Capture the cell that displays the provided text and extract its [X, Y] central coordinate. 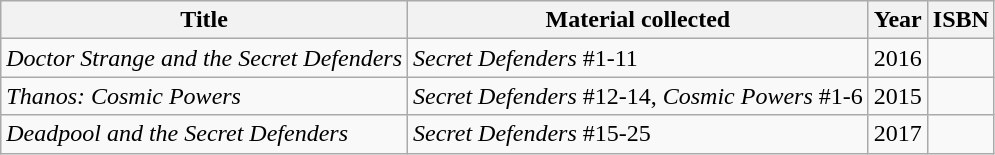
Deadpool and the Secret Defenders [204, 134]
2015 [898, 96]
Doctor Strange and the Secret Defenders [204, 58]
ISBN [960, 20]
Secret Defenders #15-25 [638, 134]
Material collected [638, 20]
2017 [898, 134]
Title [204, 20]
Year [898, 20]
Thanos: Cosmic Powers [204, 96]
Secret Defenders #1-11 [638, 58]
Secret Defenders #12-14, Cosmic Powers #1-6 [638, 96]
2016 [898, 58]
